Provide the [X, Y] coordinate of the cell's center where the given text is located.  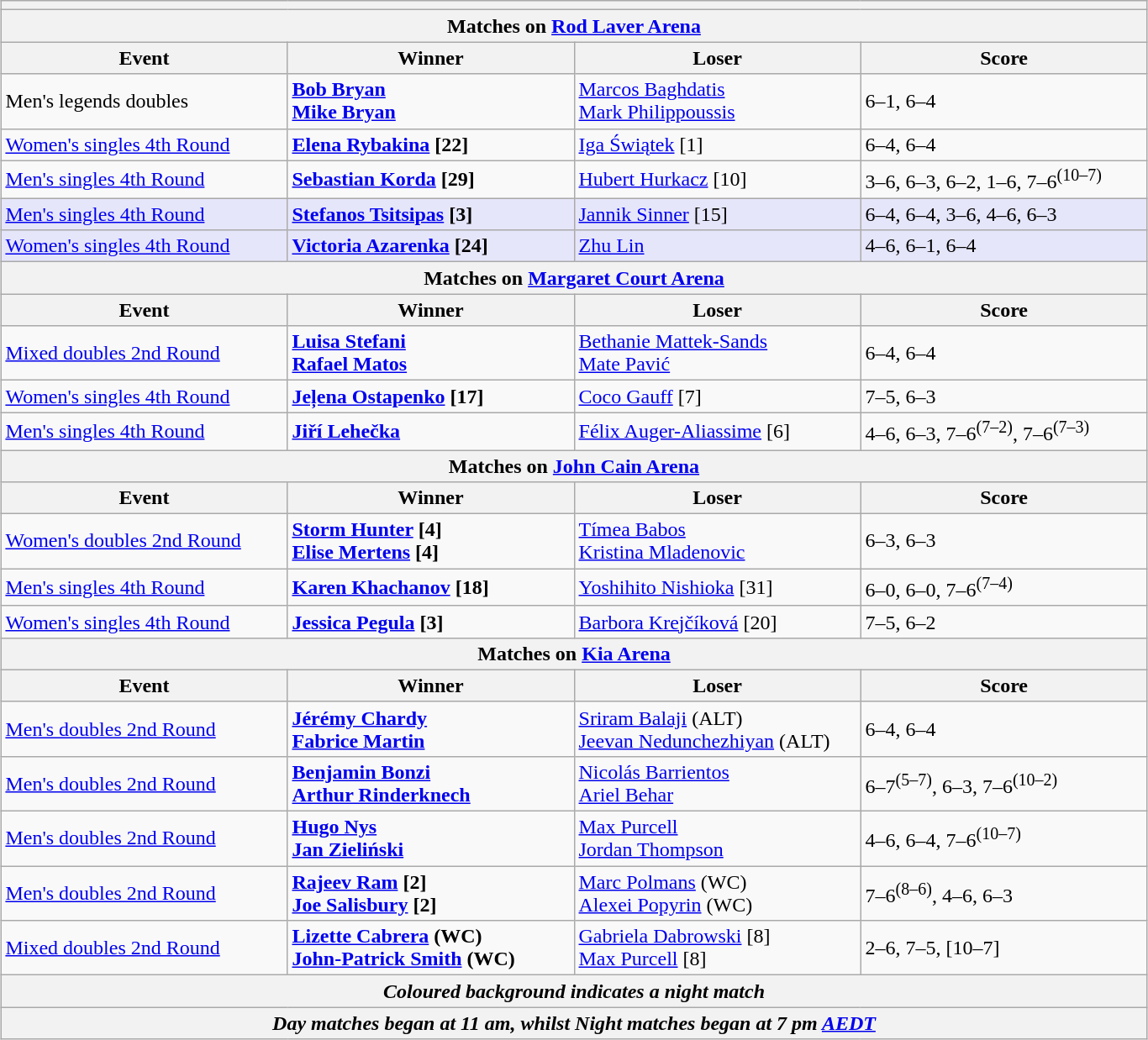
Victoria Azarenka [24] [430, 246]
Zhu Lin [718, 246]
Hugo Nys Jan Zieliński [430, 838]
2–6, 7–5, [10–7] [1003, 948]
Bethanie Mattek-Sands Mate Pavić [718, 353]
Day matches began at 11 am, whilst Night matches began at 7 pm AEDT [574, 1023]
Barbora Krejčíková [20] [718, 622]
Sebastian Korda [29] [430, 180]
Matches on John Cain Arena [574, 466]
Elena Rybakina [22] [430, 144]
Iga Świątek [1] [718, 144]
Jeļena Ostapenko [17] [430, 397]
Luisa Stefani Rafael Matos [430, 353]
Lizette Cabrera (WC) John-Patrick Smith (WC) [430, 948]
Yoshihito Nishioka [31] [718, 588]
Benjamin Bonzi Arthur Rinderknech [430, 785]
Matches on Margaret Court Arena [574, 278]
Women's doubles 2nd Round [145, 541]
6–3, 6–3 [1003, 541]
Jannik Sinner [15] [718, 214]
Matches on Rod Laver Arena [574, 26]
4–6, 6–1, 6–4 [1003, 246]
Matches on Kia Arena [574, 654]
Karen Khachanov [18] [430, 588]
Marcos Baghdatis Mark Philippoussis [718, 101]
Nicolás Barrientos Ariel Behar [718, 785]
Hubert Hurkacz [10] [718, 180]
Coco Gauff [7] [718, 397]
6–1, 6–4 [1003, 101]
Stefanos Tsitsipas [3] [430, 214]
Félix Auger-Aliassime [6] [718, 432]
Coloured background indicates a night match [574, 991]
4–6, 6–3, 7–6(7–2), 7–6(7–3) [1003, 432]
Rajeev Ram [2] Joe Salisbury [2] [430, 894]
Max Purcell Jordan Thompson [718, 838]
Jiří Lehečka [430, 432]
7–6(8–6), 4–6, 6–3 [1003, 894]
Sriram Balaji (ALT) Jeevan Nedunchezhiyan (ALT) [718, 729]
Tímea Babos Kristina Mladenovic [718, 541]
Marc Polmans (WC) Alexei Popyrin (WC) [718, 894]
6–0, 6–0, 7–6(7–4) [1003, 588]
Storm Hunter [4] Elise Mertens [4] [430, 541]
3–6, 6–3, 6–2, 1–6, 7–6(10–7) [1003, 180]
4–6, 6–4, 7–6(10–7) [1003, 838]
Gabriela Dabrowski [8] Max Purcell [8] [718, 948]
Jessica Pegula [3] [430, 622]
7–5, 6–3 [1003, 397]
Bob Bryan Mike Bryan [430, 101]
Men's legends doubles [145, 101]
6–7(5–7), 6–3, 7–6(10–2) [1003, 785]
6–4, 6–4, 3–6, 4–6, 6–3 [1003, 214]
Jérémy Chardy Fabrice Martin [430, 729]
7–5, 6–2 [1003, 622]
